Identify which cell holds the provided text, then report its (X, Y) central coordinate. 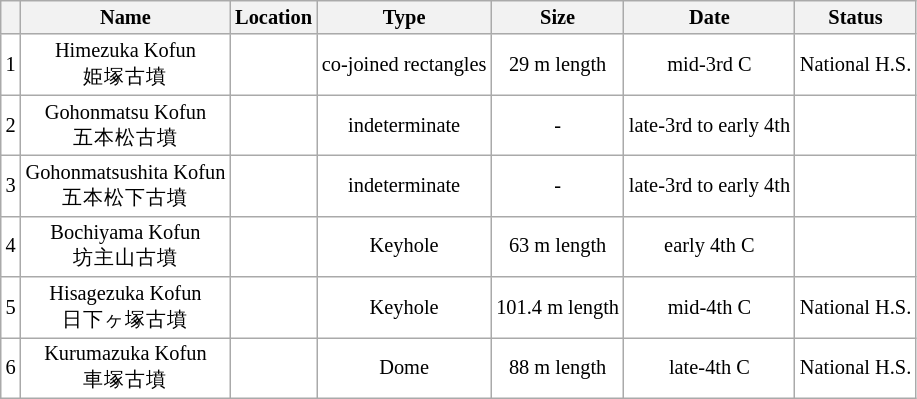
Dome (404, 368)
29 m length (558, 64)
Name (126, 17)
mid-4th C (710, 308)
Gohonmatsu Kofun五本松古墳 (126, 126)
6 (11, 368)
88 m length (558, 368)
1 (11, 64)
Date (710, 17)
5 (11, 308)
101.4 m length (558, 308)
Type (404, 17)
early 4th C (710, 246)
Kurumazuka Kofun車塚古墳 (126, 368)
co-joined rectangles (404, 64)
Hisagezuka Kofun日下ヶ塚古墳 (126, 308)
4 (11, 246)
2 (11, 126)
late-4th C (710, 368)
mid-3rd C (710, 64)
Bochiyama Kofun坊主山古墳 (126, 246)
Himezuka Kofun姫塚古墳 (126, 64)
Gohonmatsushita Kofun五本松下古墳 (126, 186)
Size (558, 17)
Status (856, 17)
63 m length (558, 246)
3 (11, 186)
Location (274, 17)
